Output the [x, y] coordinate of the center of the cell containing the given text.  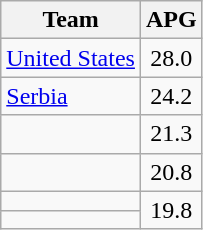
United States [71, 58]
20.8 [171, 172]
19.8 [171, 210]
21.3 [171, 134]
24.2 [171, 96]
Team [71, 20]
28.0 [171, 58]
APG [171, 20]
Serbia [71, 96]
